Return [X, Y] of the center of cell containing provided text 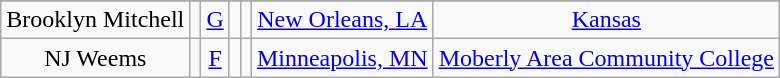
F [215, 58]
Minneapolis, MN [342, 58]
Brooklyn Mitchell [96, 20]
NJ Weems [96, 58]
Kansas [606, 20]
Moberly Area Community College [606, 58]
New Orleans, LA [342, 20]
G [215, 20]
